For the text-containing cell, return its midpoint in (x, y) coordinate format. 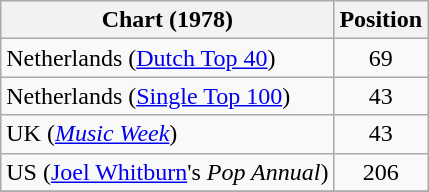
69 (381, 58)
Position (381, 20)
206 (381, 172)
Netherlands (Dutch Top 40) (168, 58)
US (Joel Whitburn's Pop Annual) (168, 172)
Chart (1978) (168, 20)
UK (Music Week) (168, 134)
Netherlands (Single Top 100) (168, 96)
